For the text-containing cell, return its midpoint in (X, Y) coordinate format. 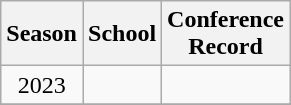
School (122, 34)
Season (42, 34)
ConferenceRecord (226, 34)
2023 (42, 85)
